Search for the cell housing the specified text and yield its [x, y] center coordinate. 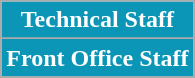
Front Office Staff [98, 58]
Technical Staff [98, 20]
